Scan for the cell matching the given text and deliver its [x, y] coordinate at center. 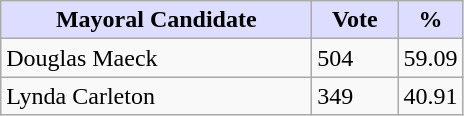
Lynda Carleton [156, 96]
40.91 [430, 96]
Vote [355, 20]
Douglas Maeck [156, 58]
Mayoral Candidate [156, 20]
59.09 [430, 58]
504 [355, 58]
% [430, 20]
349 [355, 96]
